From the cell containing the given text, extract its center point as (X, Y) coordinate. 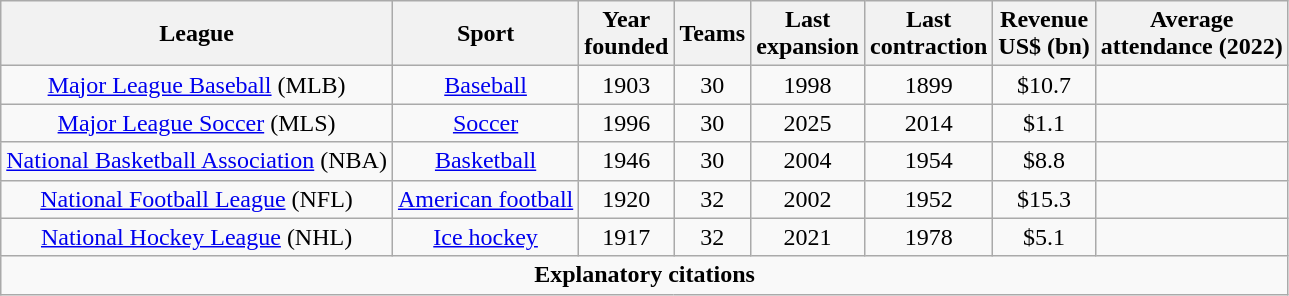
$15.3 (1044, 199)
Last contraction (928, 34)
1903 (626, 85)
Ice hockey (485, 237)
1946 (626, 161)
National Basketball Association (NBA) (197, 161)
$1.1 (1044, 123)
Year founded (626, 34)
$10.7 (1044, 85)
2025 (808, 123)
Explanatory citations (645, 275)
Revenue US$ (bn) (1044, 34)
2014 (928, 123)
1917 (626, 237)
Soccer (485, 123)
League (197, 34)
$5.1 (1044, 237)
Average attendance (2022) (1192, 34)
1954 (928, 161)
1978 (928, 237)
National Football League (NFL) (197, 199)
1920 (626, 199)
Baseball (485, 85)
$8.8 (1044, 161)
Teams (712, 34)
1952 (928, 199)
2021 (808, 237)
Last expansion (808, 34)
1899 (928, 85)
2004 (808, 161)
American football (485, 199)
Major League Baseball (MLB) (197, 85)
Major League Soccer (MLS) (197, 123)
Sport (485, 34)
1998 (808, 85)
2002 (808, 199)
1996 (626, 123)
National Hockey League (NHL) (197, 237)
Basketball (485, 161)
